Output the [X, Y] coordinate of the center of the cell containing the given text.  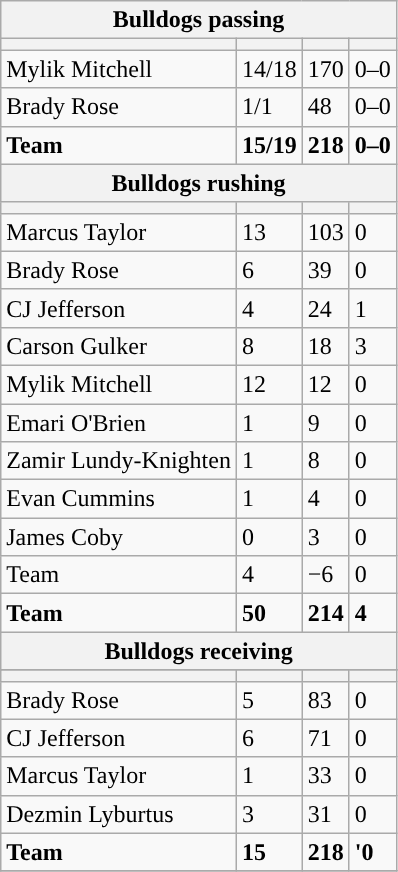
Bulldogs passing [199, 20]
Bulldogs receiving [199, 651]
15 [269, 852]
5 [269, 700]
48 [326, 107]
9 [326, 423]
103 [326, 232]
31 [326, 814]
−6 [326, 575]
1/1 [269, 107]
33 [326, 776]
170 [326, 69]
Zamir Lundy-Knighten [119, 461]
Dezmin Lyburtus [119, 814]
Bulldogs rushing [199, 183]
24 [326, 308]
18 [326, 346]
71 [326, 738]
Emari O'Brien [119, 423]
214 [326, 613]
83 [326, 700]
15/19 [269, 145]
13 [269, 232]
'0 [372, 852]
14/18 [269, 69]
James Coby [119, 537]
39 [326, 270]
Evan Cummins [119, 499]
Carson Gulker [119, 346]
50 [269, 613]
